Find where the given text appears and provide that cell's center as (x, y) coordinate. 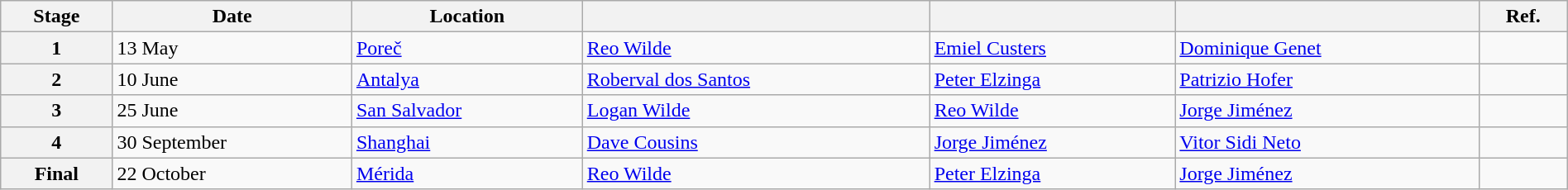
22 October (232, 173)
Poreč (466, 48)
13 May (232, 48)
10 June (232, 79)
4 (56, 142)
Roberval dos Santos (756, 79)
Emiel Custers (1052, 48)
Antalya (466, 79)
San Salvador (466, 111)
Logan Wilde (756, 111)
Stage (56, 17)
1 (56, 48)
Vitor Sidi Neto (1327, 142)
Location (466, 17)
Ref. (1523, 17)
Dominique Genet (1327, 48)
25 June (232, 111)
3 (56, 111)
Shanghai (466, 142)
Patrizio Hofer (1327, 79)
Date (232, 17)
Dave Cousins (756, 142)
Final (56, 173)
Mérida (466, 173)
30 September (232, 142)
2 (56, 79)
